Output the (X, Y) coordinate of the center of the cell containing the given text.  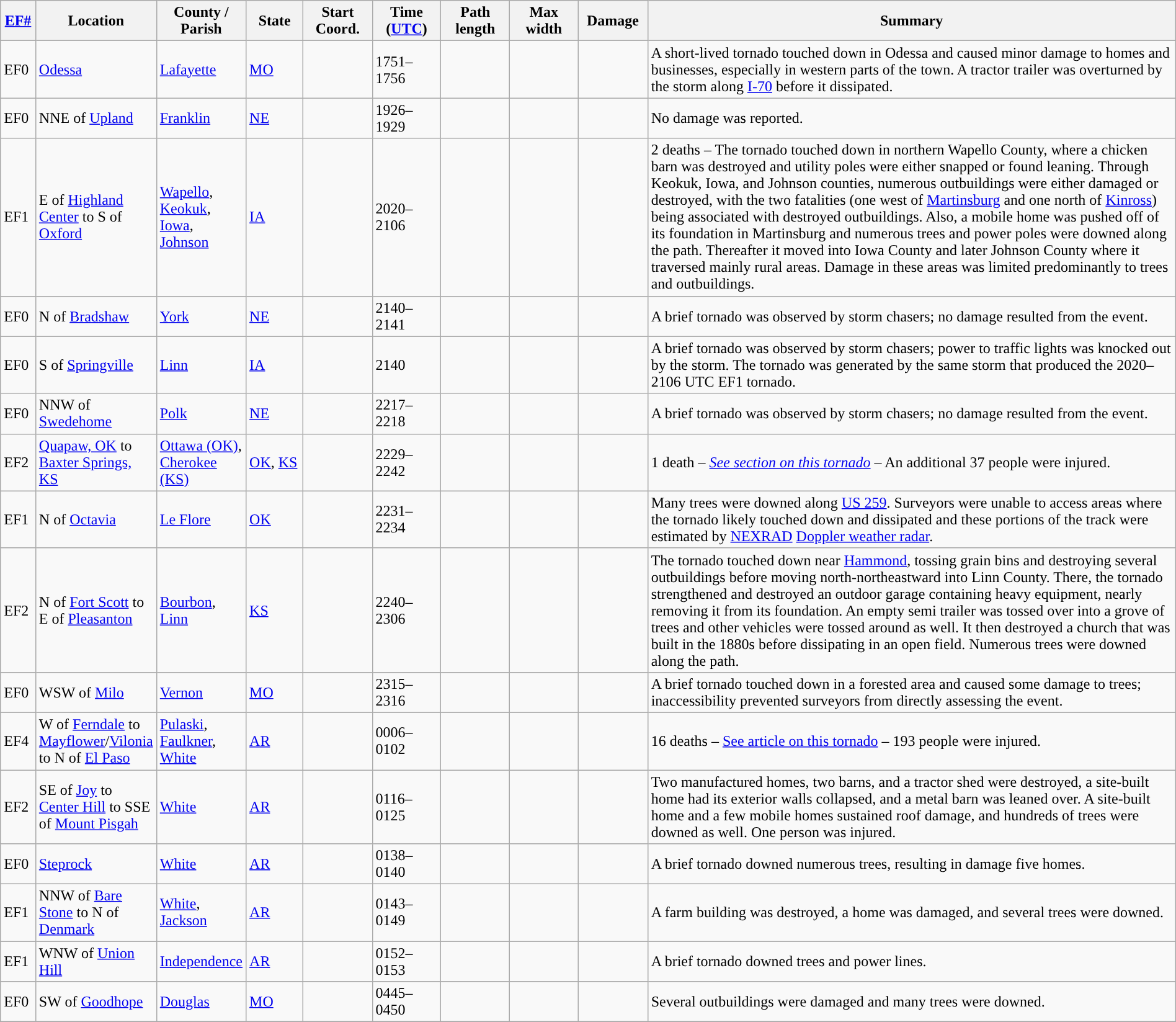
N of Fort Scott to E of Pleasanton (96, 610)
2140 (407, 365)
Start Coord. (337, 21)
2217–2218 (407, 413)
SE of Joy to Center Hill to SSE of Mount Pisgah (96, 807)
KS (275, 610)
SW of Goodhope (96, 1002)
N of Bradshaw (96, 316)
Ottawa (OK), Cherokee (KS) (201, 462)
Location (96, 21)
OK, KS (275, 462)
Time (UTC) (407, 21)
N of Octavia (96, 519)
Several outbuildings were damaged and many trees were downed. (912, 1002)
1 death – See section on this tornado – An additional 37 people were injured. (912, 462)
Max width (544, 21)
Pulaski, Faulkner, White (201, 741)
E of Highland Center to S of Oxford (96, 217)
2020–2106 (407, 217)
No damage was reported. (912, 118)
2229–2242 (407, 462)
16 deaths – See article on this tornado – 193 people were injured. (912, 741)
York (201, 316)
A brief tornado downed numerous trees, resulting in damage five homes. (912, 864)
0152–0153 (407, 962)
Vernon (201, 693)
County / Parish (201, 21)
Steprock (96, 864)
Odessa (96, 69)
Bourbon, Linn (201, 610)
State (275, 21)
Independence (201, 962)
S of Springville (96, 365)
1751–1756 (407, 69)
0006–0102 (407, 741)
W of Ferndale to Mayflower/Vilonia to N of El Paso (96, 741)
Le Flore (201, 519)
Lafayette (201, 69)
Wapello, Keokuk, Iowa, Johnson (201, 217)
Path length (475, 21)
Linn (201, 365)
A farm building was destroyed, a home was damaged, and several trees were downed. (912, 913)
EF4 (19, 741)
1926–1929 (407, 118)
0143–0149 (407, 913)
0116–0125 (407, 807)
Quapaw, OK to Baxter Springs, KS (96, 462)
NNE of Upland (96, 118)
Summary (912, 21)
2140–2141 (407, 316)
Franklin (201, 118)
0445–0450 (407, 1002)
WSW of Milo (96, 693)
Damage (613, 21)
2240–2306 (407, 610)
0138–0140 (407, 864)
NNW of Bare Stone to N of Denmark (96, 913)
EF# (19, 21)
White, Jackson (201, 913)
A brief tornado downed trees and power lines. (912, 962)
OK (275, 519)
2231–2234 (407, 519)
2315–2316 (407, 693)
WNW of Union Hill (96, 962)
Polk (201, 413)
Douglas (201, 1002)
NNW of Swedehome (96, 413)
